Pinpoint the cell where the given text exists, returning its [x, y] midpoint coordinate. 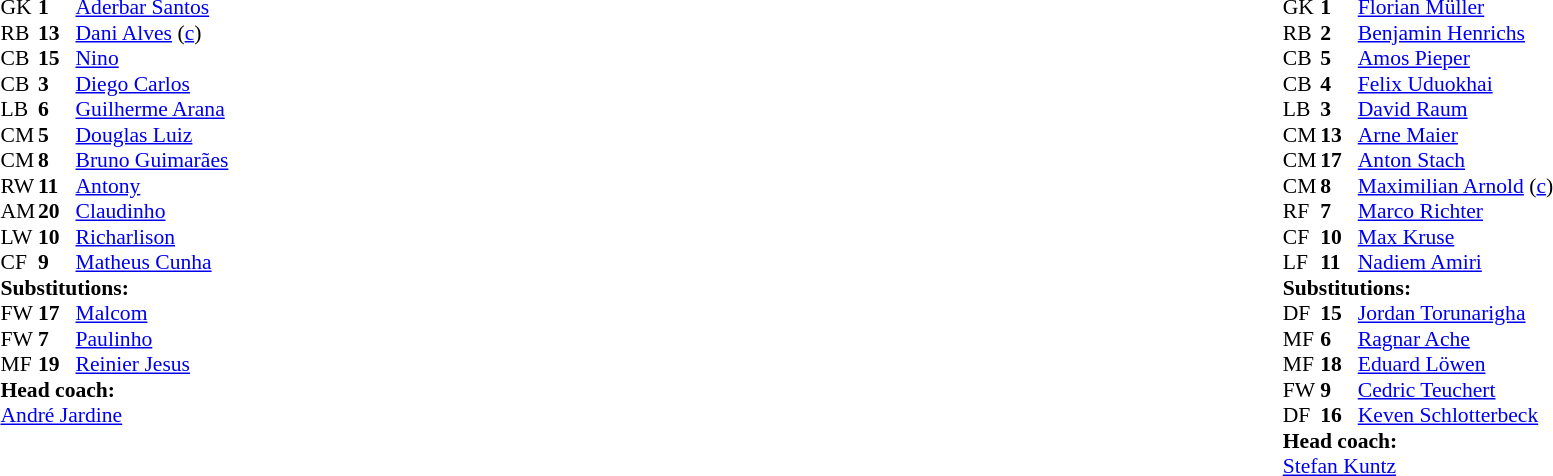
Cedric Teuchert [1456, 390]
4 [1339, 84]
Antony [152, 186]
André Jardine [114, 415]
LF [1302, 263]
Bruno Guimarães [152, 161]
20 [57, 211]
19 [57, 365]
Matheus Cunha [152, 263]
Max Kruse [1456, 237]
AM [19, 211]
Jordan Torunarigha [1456, 313]
Nino [152, 59]
Nadiem Amiri [1456, 263]
Richarlison [152, 237]
Anton Stach [1456, 161]
David Raum [1456, 109]
Eduard Löwen [1456, 365]
RW [19, 186]
2 [1339, 33]
LW [19, 237]
Benjamin Henrichs [1456, 33]
18 [1339, 365]
16 [1339, 415]
Arne Maier [1456, 135]
Keven Schlotterbeck [1456, 415]
Felix Uduokhai [1456, 84]
Dani Alves (c) [152, 33]
Claudinho [152, 211]
Guilherme Arana [152, 109]
Maximilian Arnold (c) [1456, 186]
Reinier Jesus [152, 365]
Amos Pieper [1456, 59]
Douglas Luiz [152, 135]
RF [1302, 211]
Paulinho [152, 339]
Malcom [152, 313]
Marco Richter [1456, 211]
Diego Carlos [152, 84]
Ragnar Ache [1456, 339]
